Identify which cell holds the provided text, then report its [x, y] central coordinate. 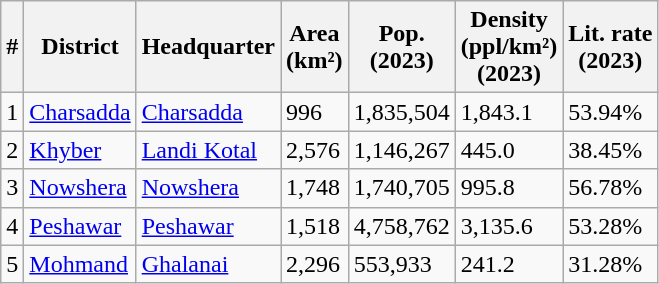
Mohmand [80, 264]
4,758,762 [402, 226]
5 [12, 264]
445.0 [509, 150]
4 [12, 226]
2,296 [315, 264]
241.2 [509, 264]
3 [12, 188]
Landi Kotal [208, 150]
# [12, 47]
1,740,705 [402, 188]
553,933 [402, 264]
Headquarter [208, 47]
995.8 [509, 188]
1,835,504 [402, 112]
Area(km²) [315, 47]
53.28% [610, 226]
2,576 [315, 150]
31.28% [610, 264]
Lit. rate(2023) [610, 47]
District [80, 47]
1 [12, 112]
38.45% [610, 150]
1,748 [315, 188]
996 [315, 112]
Pop.(2023) [402, 47]
Khyber [80, 150]
1,518 [315, 226]
53.94% [610, 112]
56.78% [610, 188]
2 [12, 150]
3,135.6 [509, 226]
1,843.1 [509, 112]
Density(ppl/km²)(2023) [509, 47]
Ghalanai [208, 264]
1,146,267 [402, 150]
